Locate the cell with the specified text and output its (x, y) center coordinate. 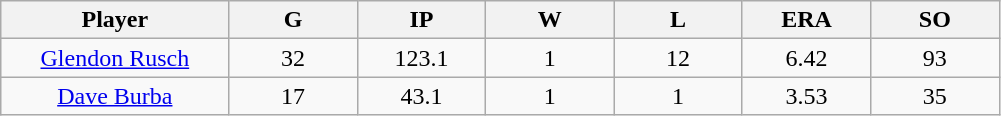
3.53 (806, 96)
SO (935, 20)
12 (678, 58)
17 (293, 96)
Glendon Rusch (115, 58)
6.42 (806, 58)
35 (935, 96)
G (293, 20)
ERA (806, 20)
43.1 (421, 96)
93 (935, 58)
W (550, 20)
32 (293, 58)
Dave Burba (115, 96)
L (678, 20)
IP (421, 20)
Player (115, 20)
123.1 (421, 58)
